Capture the cell that displays the provided text and extract its [x, y] central coordinate. 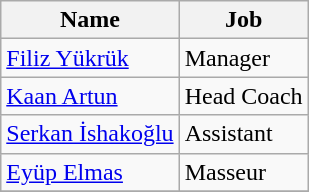
Kaan Artun [90, 96]
Head Coach [244, 96]
Manager [244, 58]
Serkan İshakoğlu [90, 134]
Job [244, 20]
Eyüp Elmas [90, 172]
Name [90, 20]
Filiz Yükrük [90, 58]
Assistant [244, 134]
Masseur [244, 172]
